Pinpoint the cell where the given text exists, returning its (X, Y) midpoint coordinate. 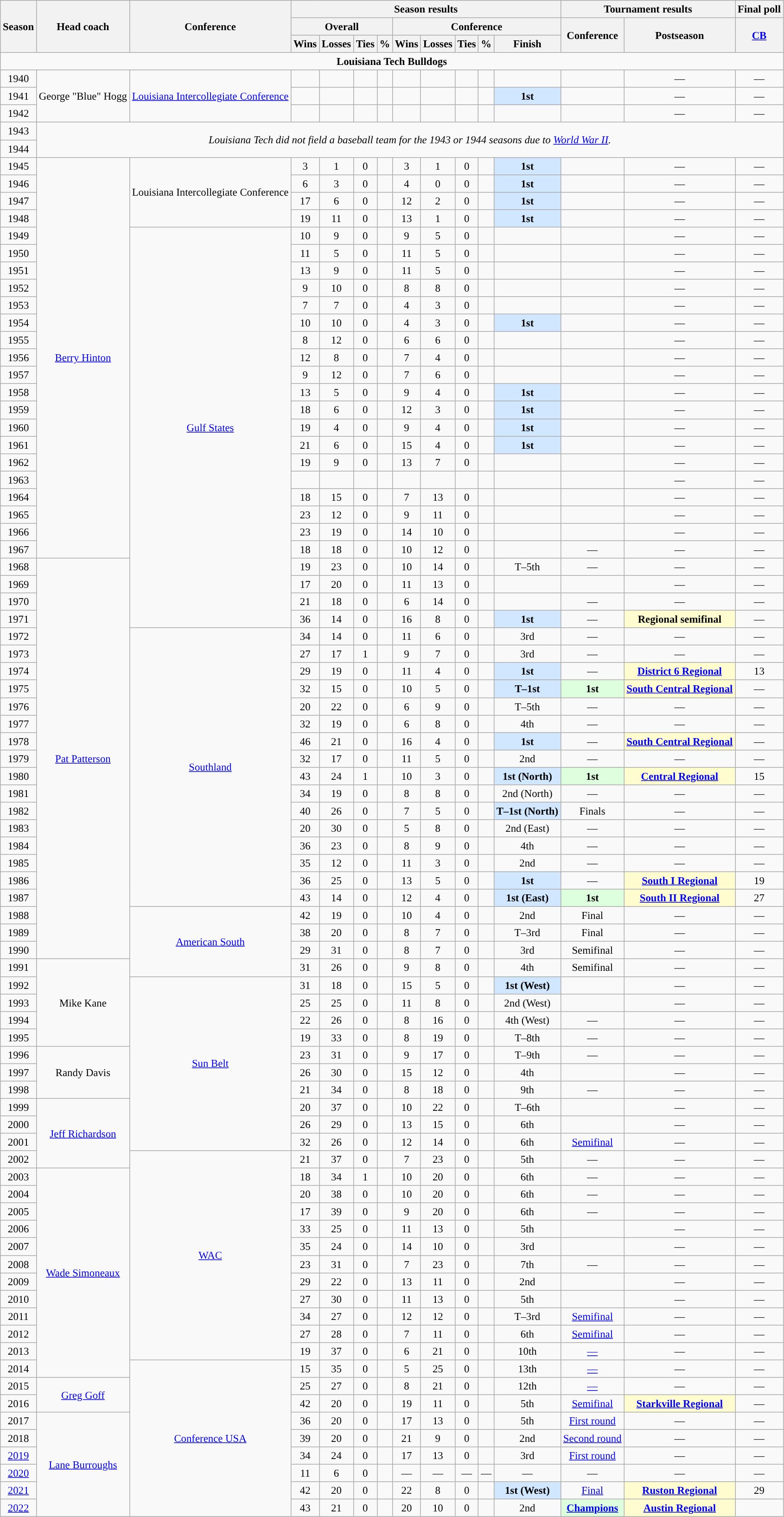
2001 (19, 1142)
Season (19, 27)
1975 (19, 689)
1979 (19, 758)
2 (438, 201)
1980 (19, 776)
1956 (19, 358)
1971 (19, 619)
2nd (West) (527, 1003)
1998 (19, 1090)
Final poll (759, 9)
1987 (19, 898)
1995 (19, 1038)
Pat Patterson (83, 758)
1st (North) (527, 776)
1955 (19, 340)
1990 (19, 950)
WAC (210, 1256)
1974 (19, 672)
2009 (19, 1281)
1993 (19, 1003)
1951 (19, 271)
Louisiana Tech did not field a baseball team for the 1943 or 1944 seasons due to World War II. (410, 140)
1947 (19, 201)
1999 (19, 1107)
Gulf States (210, 427)
1962 (19, 462)
1964 (19, 497)
1958 (19, 393)
1983 (19, 829)
1946 (19, 184)
1986 (19, 881)
1991 (19, 968)
Second round (593, 1439)
Postseason (680, 35)
1943 (19, 131)
Randy Davis (83, 1073)
13th (527, 1369)
2nd (East) (527, 829)
2017 (19, 1421)
1989 (19, 933)
Austin Regional (680, 1508)
1960 (19, 427)
CB (759, 35)
1942 (19, 114)
Greg Goff (83, 1395)
1984 (19, 846)
2nd (North) (527, 794)
1981 (19, 794)
1st (East) (527, 898)
T–6th (527, 1107)
1953 (19, 306)
2013 (19, 1351)
1976 (19, 707)
1950 (19, 253)
2016 (19, 1403)
1968 (19, 567)
2010 (19, 1299)
Finals (593, 811)
Mike Kane (83, 1003)
2018 (19, 1439)
1944 (19, 149)
2004 (19, 1194)
Regional semifinal (680, 619)
1997 (19, 1072)
1977 (19, 724)
T–1st (North) (527, 811)
12th (527, 1386)
1967 (19, 549)
Louisiana Tech Bulldogs (392, 62)
Head coach (83, 27)
Season results (426, 9)
1965 (19, 515)
Champions (593, 1508)
1954 (19, 323)
District 6 Regional (680, 672)
1940 (19, 79)
T–1st (527, 689)
10th (527, 1351)
Lane Burroughs (83, 1465)
1966 (19, 532)
1952 (19, 288)
1961 (19, 445)
1978 (19, 741)
1992 (19, 985)
Ruston Regional (680, 1491)
1948 (19, 218)
South II Regional (680, 898)
Tournament results (648, 9)
1970 (19, 602)
1972 (19, 637)
2006 (19, 1229)
Berry Hinton (83, 358)
2020 (19, 1473)
2012 (19, 1334)
1945 (19, 166)
American South (210, 942)
2000 (19, 1125)
2019 (19, 1456)
1963 (19, 480)
2021 (19, 1491)
1941 (19, 96)
T–8th (527, 1038)
1973 (19, 654)
4th (West) (527, 1020)
1982 (19, 811)
40 (305, 811)
George "Blue" Hogg (83, 96)
1957 (19, 375)
T–9th (527, 1055)
Starkville Regional (680, 1403)
1969 (19, 585)
1959 (19, 410)
1949 (19, 236)
Sun Belt (210, 1064)
1985 (19, 863)
Jeff Richardson (83, 1133)
Finish (527, 44)
1996 (19, 1055)
7th (527, 1264)
2014 (19, 1369)
Overall (342, 27)
2002 (19, 1160)
1994 (19, 1020)
2008 (19, 1264)
2015 (19, 1386)
2022 (19, 1508)
Southland (210, 767)
2011 (19, 1316)
Conference USA (210, 1438)
46 (305, 741)
South I Regional (680, 881)
28 (337, 1334)
9th (527, 1090)
2005 (19, 1212)
Central Regional (680, 776)
1988 (19, 916)
2007 (19, 1247)
2003 (19, 1177)
Wade Simoneaux (83, 1273)
